From the cell containing the given text, extract its center point as [x, y] coordinate. 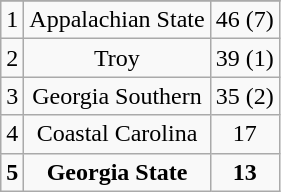
2 [12, 58]
17 [244, 134]
5 [12, 172]
35 (2) [244, 96]
13 [244, 172]
1 [12, 20]
Coastal Carolina [117, 134]
Appalachian State [117, 20]
3 [12, 96]
Troy [117, 58]
46 (7) [244, 20]
4 [12, 134]
Georgia State [117, 172]
Georgia Southern [117, 96]
39 (1) [244, 58]
